Determine the (x, y) coordinate at the center of the cell enclosing the given text.  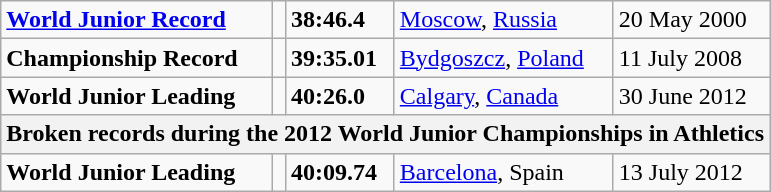
38:46.4 (340, 20)
30 June 2012 (691, 96)
Moscow, Russia (504, 20)
40:26.0 (340, 96)
11 July 2008 (691, 58)
Barcelona, Spain (504, 172)
Bydgoszcz, Poland (504, 58)
40:09.74 (340, 172)
World Junior Record (137, 20)
Calgary, Canada (504, 96)
Broken records during the 2012 World Junior Championships in Athletics (386, 134)
13 July 2012 (691, 172)
Championship Record (137, 58)
20 May 2000 (691, 20)
39:35.01 (340, 58)
